For the text-containing cell, return its midpoint in [x, y] coordinate format. 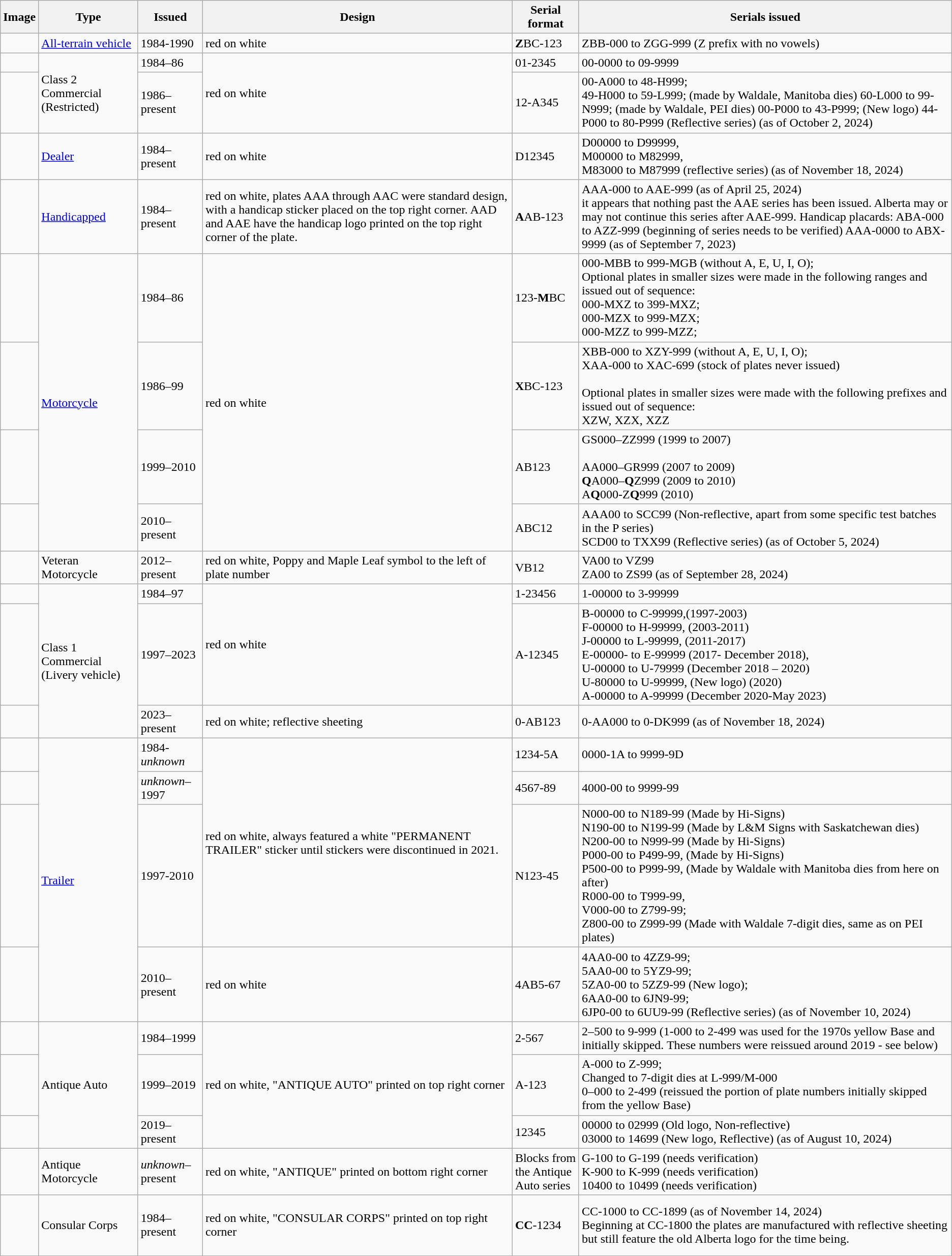
Serials issued [765, 17]
VB12 [545, 567]
AAA00 to SCC99 (Non-reflective, apart from some specific test batches in the P series)SCD00 to TXX99 (Reflective series) (as of October 5, 2024) [765, 527]
Motorcycle [88, 402]
1984–1999 [170, 1038]
red on white; reflective sheeting [357, 722]
12-A345 [545, 103]
red on white, Poppy and Maple Leaf symbol to the left of plate number [357, 567]
2–500 to 9-999 (1-000 to 2-499 was used for the 1970s yellow Base and initially skipped. These numbers were reissued around 2019 - see below) [765, 1038]
VA00 to VZ99ZA00 to ZS99 (as of September 28, 2024) [765, 567]
ZBC-123 [545, 43]
Trailer [88, 880]
ZBB-000 to ZGG-999 (Z prefix with no vowels) [765, 43]
XBC-123 [545, 385]
ABC12 [545, 527]
1984-1990 [170, 43]
Antique Auto [88, 1085]
1997-2010 [170, 876]
123-MBC [545, 298]
1986–99 [170, 385]
unknown–1997 [170, 788]
Class 1 Commercial (Livery vehicle) [88, 661]
4000-00 to 9999-99 [765, 788]
Class 2 Commercial(Restricted) [88, 93]
0-AB123 [545, 722]
00-0000 to 09-9999 [765, 63]
CC-1234 [545, 1225]
Serial format [545, 17]
All-terrain vehicle [88, 43]
GS000–ZZ999 (1999 to 2007)AA000–GR999 (2007 to 2009) QA000–QZ999 (2009 to 2010) AQ000-ZQ999 (2010) [765, 467]
2019–present [170, 1132]
Design [357, 17]
A-123 [545, 1085]
0-AA000 to 0-DK999 (as of November 18, 2024) [765, 722]
Veteran Motorcycle [88, 567]
0000-1A to 9999-9D [765, 755]
00000 to 02999 (Old logo, Non-reflective)03000 to 14699 (New logo, Reflective) (as of August 10, 2024) [765, 1132]
2012–present [170, 567]
Type [88, 17]
1-00000 to 3-99999 [765, 593]
AB123 [545, 467]
unknown–present [170, 1172]
D12345 [545, 156]
1986–present [170, 103]
1997–2023 [170, 654]
Antique Motorcycle [88, 1172]
Consular Corps [88, 1225]
Issued [170, 17]
AAB-123 [545, 217]
1984–97 [170, 593]
Image [19, 17]
1999–2010 [170, 467]
1234-5A [545, 755]
Handicapped [88, 217]
red on white, "ANTIQUE AUTO" printed on top right corner [357, 1085]
red on white, always featured a white "PERMANENT TRAILER" sticker until stickers were discontinued in 2021. [357, 843]
red on white, "ANTIQUE" printed on bottom right corner [357, 1172]
4AB5-67 [545, 984]
2023–present [170, 722]
Blocks from the Antique Auto series [545, 1172]
Dealer [88, 156]
G-100 to G-199 (needs verification)K-900 to K-999 (needs verification)10400 to 10499 (needs verification) [765, 1172]
A-12345 [545, 654]
01-2345 [545, 63]
1-23456 [545, 593]
2-567 [545, 1038]
1999–2019 [170, 1085]
A-000 to Z-999; Changed to 7-digit dies at L-999/M-0000–000 to 2-499 (reissued the portion of plate numbers initially skipped from the yellow Base) [765, 1085]
red on white, "CONSULAR CORPS" printed on top right corner [357, 1225]
12345 [545, 1132]
N123-45 [545, 876]
1984-unknown [170, 755]
D00000 to D99999,M00000 to M82999,M83000 to M87999 (reflective series) (as of November 18, 2024) [765, 156]
4567-89 [545, 788]
